Capture the cell that displays the provided text and extract its [X, Y] central coordinate. 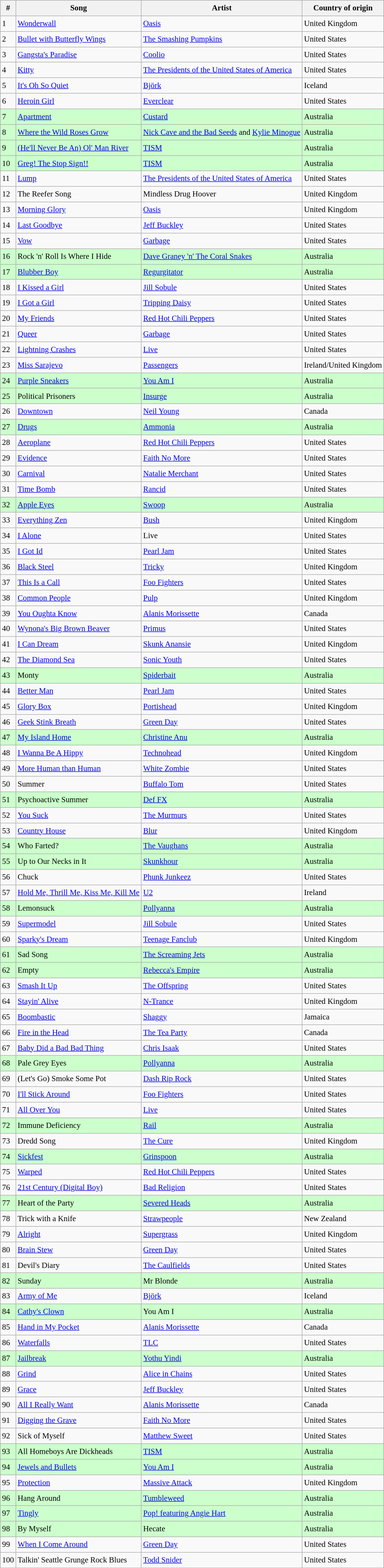
Technohead [222, 753]
Aeroplane [79, 443]
White Zombie [222, 769]
64 [8, 1001]
2 [8, 40]
39 [8, 613]
Greg! The Stop Sign!! [79, 164]
Rancid [222, 489]
Pale Grey Eyes [79, 1064]
88 [8, 1374]
Trick with a Knife [79, 1218]
(Let's Go) Smoke Some Pot [79, 1079]
Sickfest [79, 1157]
(He'll Never Be An) Ol' Man River [79, 148]
Immune Deficiency [79, 1125]
Nick Cave and the Bad Seeds and Kylie Minogue [222, 132]
Yothu Yindi [222, 1358]
I Can Dream [79, 645]
I Got a Girl [79, 303]
16 [8, 256]
Dash Rip Rock [222, 1079]
Neil Young [222, 412]
50 [8, 784]
19 [8, 303]
18 [8, 288]
83 [8, 1296]
Kitty [79, 70]
When I Come Around [79, 1545]
76 [8, 1188]
Everclear [222, 101]
Bad Religion [222, 1188]
29 [8, 458]
The Vaughans [222, 846]
31 [8, 489]
98 [8, 1529]
11 [8, 179]
Passengers [222, 365]
7 [8, 116]
61 [8, 955]
Teenage Fanclub [222, 939]
All Over You [79, 1110]
Summer [79, 784]
The Reefer Song [79, 194]
Alright [79, 1234]
This Is a Call [79, 582]
85 [8, 1327]
Country House [79, 831]
Dredd Song [79, 1141]
Regurgitator [222, 272]
# [8, 8]
Country of origin [343, 8]
Drugs [79, 427]
Ireland/United Kingdom [343, 365]
Apple Eyes [79, 505]
40 [8, 629]
All I Really Want [79, 1405]
I Got Id [79, 552]
Sunday [79, 1281]
Def FX [222, 800]
68 [8, 1064]
32 [8, 505]
70 [8, 1094]
89 [8, 1390]
Tumbleweed [222, 1498]
Rail [222, 1125]
I Wanna Be A Hippy [79, 753]
Custard [222, 116]
Common People [79, 598]
45 [8, 706]
Protection [79, 1482]
53 [8, 831]
60 [8, 939]
52 [8, 815]
49 [8, 769]
66 [8, 1033]
Blur [222, 831]
Carnival [79, 474]
Time Bomb [79, 489]
86 [8, 1343]
Empty [79, 970]
25 [8, 396]
Buffalo Tom [222, 784]
Supergrass [222, 1234]
Psychoactive Summer [79, 800]
You Suck [79, 815]
35 [8, 552]
Pop! featuring Angie Hart [222, 1514]
84 [8, 1312]
Cathy's Clown [79, 1312]
Devil's Diary [79, 1265]
100 [8, 1560]
Sick of Myself [79, 1436]
N-Trance [222, 1001]
Miss Sarajevo [79, 365]
28 [8, 443]
37 [8, 582]
Where the Wild Roses Grow [79, 132]
All Homeboys Are Dickheads [79, 1451]
42 [8, 660]
Lump [79, 179]
17 [8, 272]
44 [8, 691]
Last Goodbye [79, 225]
You Oughta Know [79, 613]
46 [8, 722]
Ireland [343, 893]
10 [8, 164]
Jailbreak [79, 1358]
The Diamond Sea [79, 660]
Tingly [79, 1514]
56 [8, 877]
79 [8, 1234]
New Zealand [343, 1218]
The Cure [222, 1141]
Geek Stink Breath [79, 722]
91 [8, 1421]
Spiderbait [222, 676]
Tripping Daisy [222, 303]
Lemonsuck [79, 909]
48 [8, 753]
By Myself [79, 1529]
Grace [79, 1390]
67 [8, 1048]
Downtown [79, 412]
Grind [79, 1374]
Coolio [222, 55]
My Island Home [79, 737]
Army of Me [79, 1296]
Christine Anu [222, 737]
Chuck [79, 877]
58 [8, 909]
72 [8, 1125]
Apartment [79, 116]
Better Man [79, 691]
77 [8, 1203]
Strawpeople [222, 1218]
Queer [79, 334]
Vow [79, 241]
23 [8, 365]
94 [8, 1467]
Mr Blonde [222, 1281]
My Friends [79, 319]
The Murmurs [222, 815]
I Kissed a Girl [79, 288]
12 [8, 194]
Evidence [79, 458]
Bullet with Butterfly Wings [79, 40]
74 [8, 1157]
82 [8, 1281]
Hold Me, Thrill Me, Kiss Me, Kill Me [79, 893]
Ammonia [222, 427]
TLC [222, 1343]
Mindless Drug Hoover [222, 194]
5 [8, 86]
96 [8, 1498]
It's Oh So Quiet [79, 86]
30 [8, 474]
Phunk Junkeez [222, 877]
Matthew Sweet [222, 1436]
63 [8, 986]
Shaggy [222, 1017]
Wonderwall [79, 24]
Warped [79, 1172]
65 [8, 1017]
Heroin Girl [79, 101]
Political Prisoners [79, 396]
Sad Song [79, 955]
Heart of the Party [79, 1203]
Boombastic [79, 1017]
Tricky [222, 567]
59 [8, 924]
Sonic Youth [222, 660]
The Smashing Pumpkins [222, 40]
Todd Snider [222, 1560]
Hang Around [79, 1498]
Monty [79, 676]
90 [8, 1405]
Lightning Crashes [79, 349]
Brain Stew [79, 1250]
15 [8, 241]
97 [8, 1514]
24 [8, 380]
Black Steel [79, 567]
78 [8, 1218]
26 [8, 412]
36 [8, 567]
Hand in My Pocket [79, 1327]
3 [8, 55]
Smash It Up [79, 986]
Morning Glory [79, 210]
The Caulfields [222, 1265]
Up to Our Necks in It [79, 861]
87 [8, 1358]
Sparky's Dream [79, 939]
95 [8, 1482]
6 [8, 101]
99 [8, 1545]
I Alone [79, 536]
Jamaica [343, 1017]
Fire in the Head [79, 1033]
1 [8, 24]
73 [8, 1141]
62 [8, 970]
41 [8, 645]
Hecate [222, 1529]
51 [8, 800]
69 [8, 1079]
Stayin' Alive [79, 1001]
71 [8, 1110]
Rebecca's Empire [222, 970]
92 [8, 1436]
Pulp [222, 598]
Skunk Anansie [222, 645]
Glory Box [79, 706]
43 [8, 676]
Swoop [222, 505]
Massive Attack [222, 1482]
Rock 'n' Roll Is Where I Hide [79, 256]
93 [8, 1451]
Primus [222, 629]
Blubber Boy [79, 272]
Gangsta's Paradise [79, 55]
Supermodel [79, 924]
Severed Heads [222, 1203]
33 [8, 520]
U2 [222, 893]
Purple Sneakers [79, 380]
Insurge [222, 396]
More Human than Human [79, 769]
13 [8, 210]
54 [8, 846]
Skunkhour [222, 861]
27 [8, 427]
38 [8, 598]
Alice in Chains [222, 1374]
8 [8, 132]
Jewels and Bullets [79, 1467]
22 [8, 349]
Everything Zen [79, 520]
Baby Did a Bad Bad Thing [79, 1048]
Song [79, 8]
Artist [222, 8]
Wynona's Big Brown Beaver [79, 629]
I'll Stick Around [79, 1094]
The Screaming Jets [222, 955]
Waterfalls [79, 1343]
Who Farted? [79, 846]
75 [8, 1172]
Grinspoon [222, 1157]
55 [8, 861]
21 [8, 334]
Dave Graney 'n' The Coral Snakes [222, 256]
Digging the Grave [79, 1421]
The Tea Party [222, 1033]
14 [8, 225]
Chris Isaak [222, 1048]
47 [8, 737]
Bush [222, 520]
Portishead [222, 706]
20 [8, 319]
The Offspring [222, 986]
9 [8, 148]
34 [8, 536]
81 [8, 1265]
80 [8, 1250]
4 [8, 70]
Natalie Merchant [222, 474]
21st Century (Digital Boy) [79, 1188]
57 [8, 893]
Talkin' Seattle Grunge Rock Blues [79, 1560]
